Pinpoint the cell where the given text exists, returning its (X, Y) midpoint coordinate. 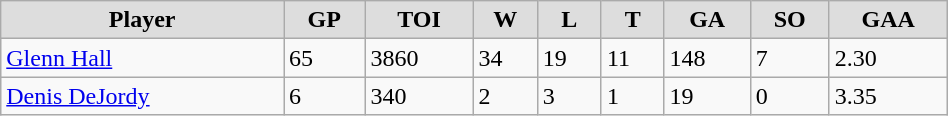
TOI (419, 20)
11 (632, 58)
0 (790, 96)
3860 (419, 58)
GAA (888, 20)
3.35 (888, 96)
Denis DeJordy (142, 96)
Glenn Hall (142, 58)
2.30 (888, 58)
340 (419, 96)
Player (142, 20)
7 (790, 58)
6 (324, 96)
3 (569, 96)
1 (632, 96)
GP (324, 20)
SO (790, 20)
W (505, 20)
L (569, 20)
2 (505, 96)
GA (707, 20)
34 (505, 58)
T (632, 20)
148 (707, 58)
65 (324, 58)
